Output the [X, Y] coordinate of the center of the cell containing the given text.  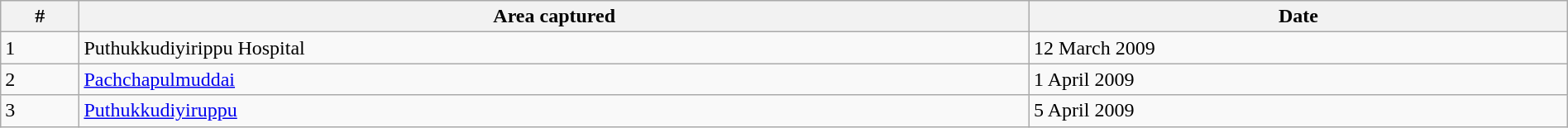
# [40, 17]
1 [40, 48]
3 [40, 111]
12 March 2009 [1298, 48]
Puthukkudiyiruppu [554, 111]
5 April 2009 [1298, 111]
1 April 2009 [1298, 79]
Date [1298, 17]
2 [40, 79]
Area captured [554, 17]
Puthukkudiyirippu Hospital [554, 48]
Pachchapulmuddai [554, 79]
